Pinpoint the cell where the given text exists, returning its (x, y) midpoint coordinate. 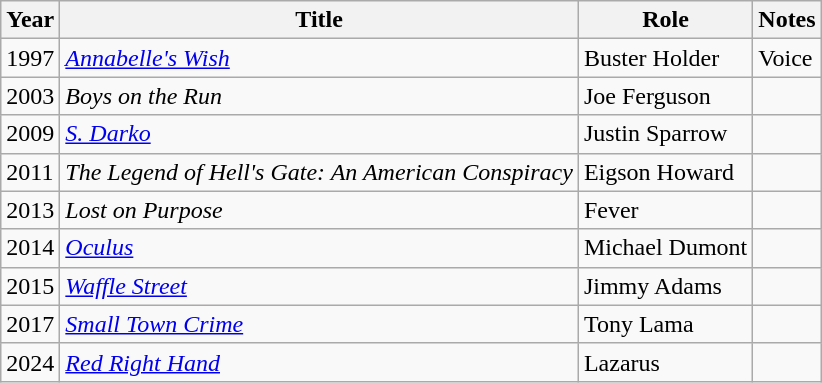
The Legend of Hell's Gate: An American Conspiracy (320, 172)
2013 (30, 210)
Title (320, 20)
2017 (30, 324)
1997 (30, 58)
2009 (30, 134)
Oculus (320, 248)
Year (30, 20)
Annabelle's Wish (320, 58)
S. Darko (320, 134)
Michael Dumont (665, 248)
Justin Sparrow (665, 134)
2015 (30, 286)
Fever (665, 210)
Boys on the Run (320, 96)
Joe Ferguson (665, 96)
Role (665, 20)
Tony Lama (665, 324)
Small Town Crime (320, 324)
Red Right Hand (320, 362)
Jimmy Adams (665, 286)
Lazarus (665, 362)
Notes (787, 20)
Eigson Howard (665, 172)
2003 (30, 96)
Buster Holder (665, 58)
2011 (30, 172)
2024 (30, 362)
Waffle Street (320, 286)
2014 (30, 248)
Voice (787, 58)
Lost on Purpose (320, 210)
